Identify which cell holds the provided text, then report its (X, Y) central coordinate. 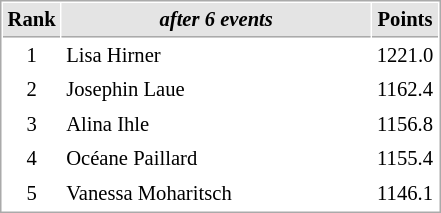
Josephin Laue (216, 90)
1156.8 (405, 124)
4 (32, 158)
Rank (32, 20)
2 (32, 90)
1221.0 (405, 56)
1 (32, 56)
Vanessa Moharitsch (216, 194)
Océane Paillard (216, 158)
Alina Ihle (216, 124)
1155.4 (405, 158)
1146.1 (405, 194)
Lisa Hirner (216, 56)
5 (32, 194)
1162.4 (405, 90)
3 (32, 124)
Points (405, 20)
after 6 events (216, 20)
